Pinpoint the cell where the given text exists, returning its [x, y] midpoint coordinate. 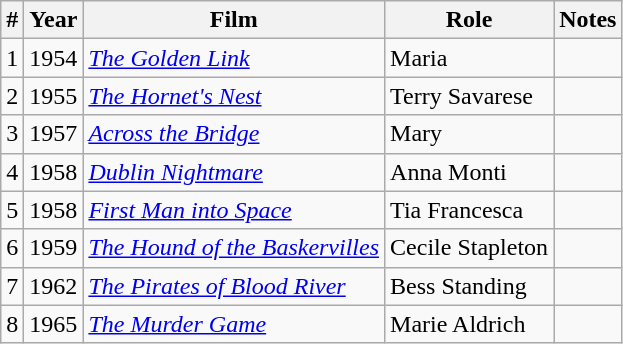
1962 [54, 286]
Dublin Nightmare [234, 172]
Notes [588, 20]
Maria [470, 58]
Film [234, 20]
Anna Monti [470, 172]
The Hornet's Nest [234, 96]
5 [12, 210]
Cecile Stapleton [470, 248]
6 [12, 248]
The Hound of the Baskervilles [234, 248]
2 [12, 96]
8 [12, 324]
Bess Standing [470, 286]
Role [470, 20]
Tia Francesca [470, 210]
Mary [470, 134]
First Man into Space [234, 210]
The Murder Game [234, 324]
1965 [54, 324]
Year [54, 20]
1957 [54, 134]
The Golden Link [234, 58]
3 [12, 134]
1959 [54, 248]
Terry Savarese [470, 96]
4 [12, 172]
1955 [54, 96]
1954 [54, 58]
Across the Bridge [234, 134]
7 [12, 286]
1 [12, 58]
The Pirates of Blood River [234, 286]
# [12, 20]
Marie Aldrich [470, 324]
